Output the (x, y) coordinate of the center of the cell containing the given text.  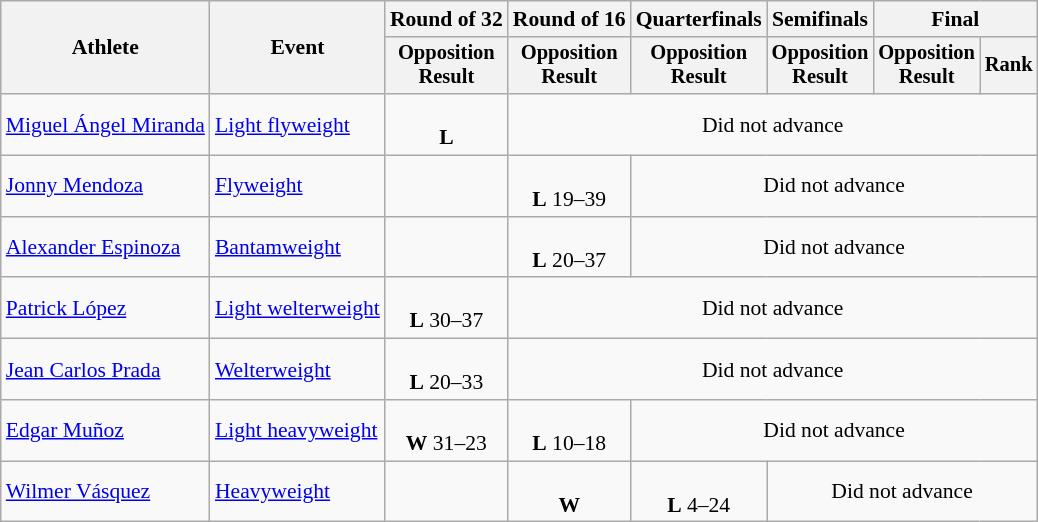
L (446, 124)
L 19–39 (570, 186)
Quarterfinals (699, 19)
Semifinals (820, 19)
Bantamweight (298, 248)
Jonny Mendoza (106, 186)
W 31–23 (446, 430)
L 20–33 (446, 370)
Alexander Espinoza (106, 248)
L 20–37 (570, 248)
L 4–24 (699, 492)
Light heavyweight (298, 430)
Round of 16 (570, 19)
Event (298, 48)
Flyweight (298, 186)
Light flyweight (298, 124)
Light welterweight (298, 308)
Patrick López (106, 308)
Miguel Ángel Miranda (106, 124)
Final (955, 19)
Round of 32 (446, 19)
L 30–37 (446, 308)
Heavyweight (298, 492)
Jean Carlos Prada (106, 370)
Welterweight (298, 370)
Athlete (106, 48)
L 10–18 (570, 430)
Wilmer Vásquez (106, 492)
Rank (1009, 66)
W (570, 492)
Edgar Muñoz (106, 430)
